Return (x, y) of the center of cell containing provided text 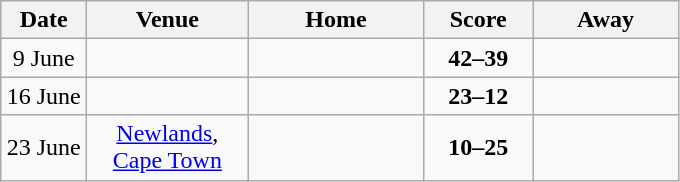
10–25 (478, 148)
9 June (44, 58)
42–39 (478, 58)
Away (605, 20)
Newlands, Cape Town (168, 148)
23 June (44, 148)
Score (478, 20)
Home (336, 20)
23–12 (478, 96)
Date (44, 20)
16 June (44, 96)
Venue (168, 20)
